Return (X, Y) of the center of cell containing provided text 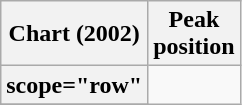
Peakposition (194, 34)
scope="row" (74, 85)
Chart (2002) (74, 34)
